Pinpoint the cell where the given text exists, returning its (x, y) midpoint coordinate. 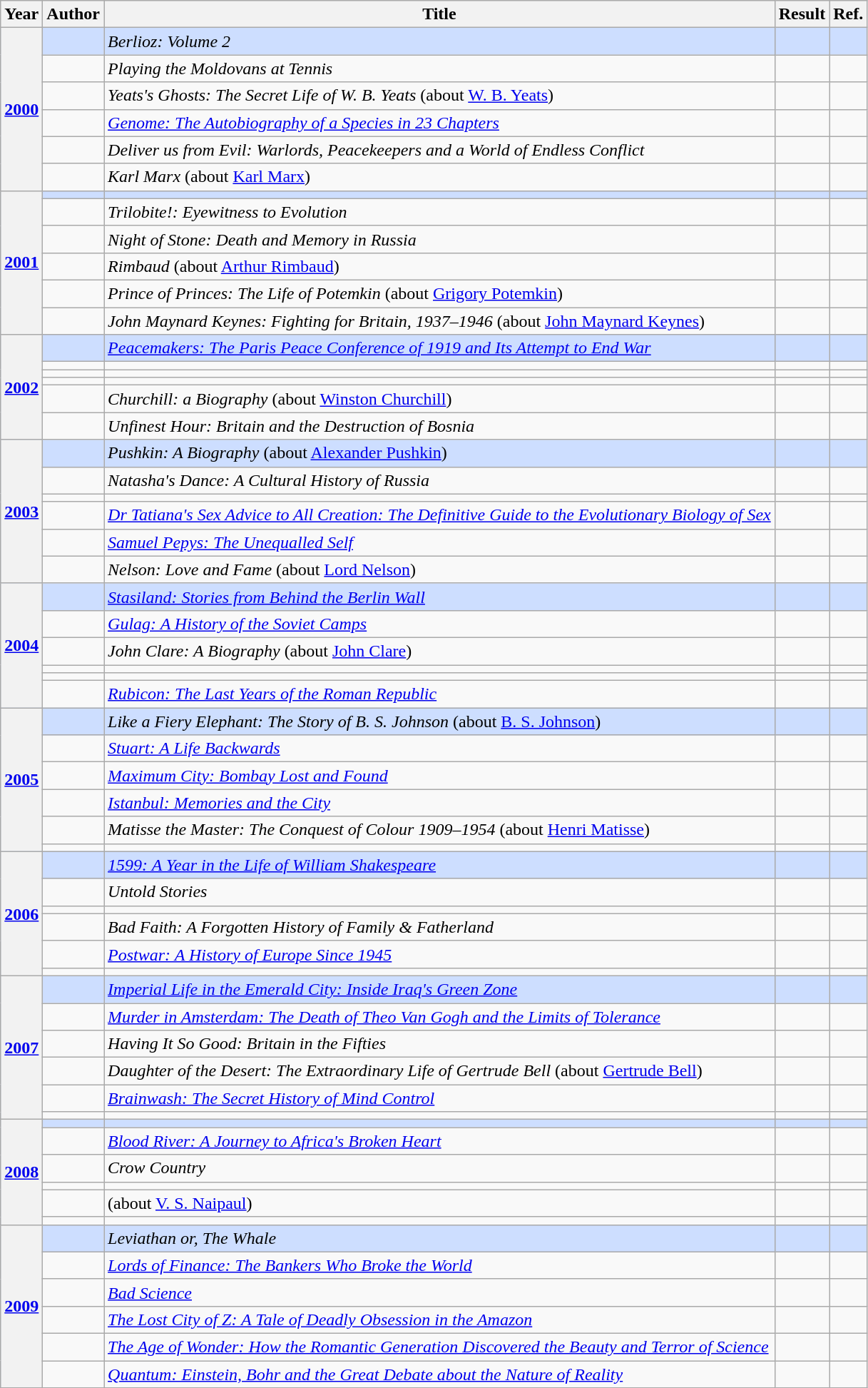
Result (802, 14)
Pushkin: A Biography (about Alexander Pushkin) (439, 453)
Crow Country (439, 1168)
Bad Faith: A Forgotten History of Family & Fatherland (439, 927)
The Age of Wonder: How the Romantic Generation Discovered the Beauty and Terror of Science (439, 1347)
Daughter of the Desert: The Extraordinary Life of Gertrude Bell (about Gertrude Bell) (439, 1071)
Genome: The Autobiography of a Species in 23 Chapters (439, 123)
Nelson: Love and Fame (about Lord Nelson) (439, 569)
Karl Marx (about Karl Marx) (439, 177)
Untold Stories (439, 892)
Istanbul: Memories and the City (439, 803)
Lords of Finance: The Bankers Who Broke the World (439, 1265)
2008 (21, 1172)
1599: A Year in the Life of William Shakespeare (439, 865)
Dr Tatiana's Sex Advice to All Creation: The Definitive Guide to the Evolutionary Biology of Sex (439, 515)
2005 (21, 779)
Rubicon: The Last Years of the Roman Republic (439, 694)
Matisse the Master: The Conquest of Colour 1909–1954 (about Henri Matisse) (439, 830)
Having It So Good: Britain in the Fifties (439, 1044)
Churchill: a Biography (about Winston Churchill) (439, 399)
Yeats's Ghosts: The Secret Life of W. B. Yeats (about W. B. Yeats) (439, 96)
Author (73, 14)
Ref. (849, 14)
2007 (21, 1048)
Stuart: A Life Backwards (439, 749)
John Maynard Keynes: Fighting for Britain, 1937–1946 (about John Maynard Keynes) (439, 320)
2002 (21, 387)
Prince of Princes: The Life of Potemkin (about Grigory Potemkin) (439, 293)
Unfinest Hour: Britain and the Destruction of Bosnia (439, 426)
Year (21, 14)
Berlioz: Volume 2 (439, 41)
Night of Stone: Death and Memory in Russia (439, 239)
2006 (21, 913)
Playing the Moldovans at Tennis (439, 69)
Bad Science (439, 1292)
Gulag: A History of the Soviet Camps (439, 624)
Stasiland: Stories from Behind the Berlin Wall (439, 597)
Natasha's Dance: A Cultural History of Russia (439, 480)
2004 (21, 645)
Peacemakers: The Paris Peace Conference of 1919 and Its Attempt to End War (439, 348)
2000 (21, 109)
Rimbaud (about Arthur Rimbaud) (439, 266)
Imperial Life in the Emerald City: Inside Iraq's Green Zone (439, 989)
Blood River: A Journey to Africa's Broken Heart (439, 1141)
Samuel Pepys: The Unequalled Self (439, 542)
The Lost City of Z: A Tale of Deadly Obsession in the Amazon (439, 1319)
Quantum: Einstein, Bohr and the Great Debate about the Nature of Reality (439, 1374)
Deliver us from Evil: Warlords, Peacekeepers and a World of Endless Conflict (439, 150)
Trilobite!: Eyewitness to Evolution (439, 212)
2009 (21, 1306)
Like a Fiery Elephant: The Story of B. S. Johnson (about B. S. Johnson) (439, 721)
2003 (21, 511)
Leviathan or, The Whale (439, 1238)
2001 (21, 263)
John Clare: A Biography (about John Clare) (439, 651)
Title (439, 14)
Postwar: A History of Europe Since 1945 (439, 954)
Brainwash: The Secret History of Mind Control (439, 1098)
Maximum City: Bombay Lost and Found (439, 776)
(about V. S. Naipaul) (439, 1203)
Murder in Amsterdam: The Death of Theo Van Gogh and the Limits of Tolerance (439, 1017)
